Provide the (X, Y) coordinate of the cell's center where the given text is located.  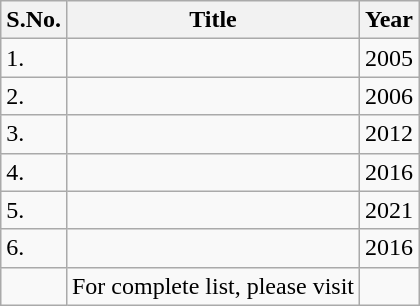
Title (212, 20)
4. (34, 172)
2012 (390, 134)
1. (34, 58)
Year (390, 20)
2021 (390, 210)
5. (34, 210)
3. (34, 134)
2. (34, 96)
S.No. (34, 20)
2005 (390, 58)
2006 (390, 96)
6. (34, 248)
For complete list, please visit (212, 286)
